Find where the given text appears and provide that cell's center as (x, y) coordinate. 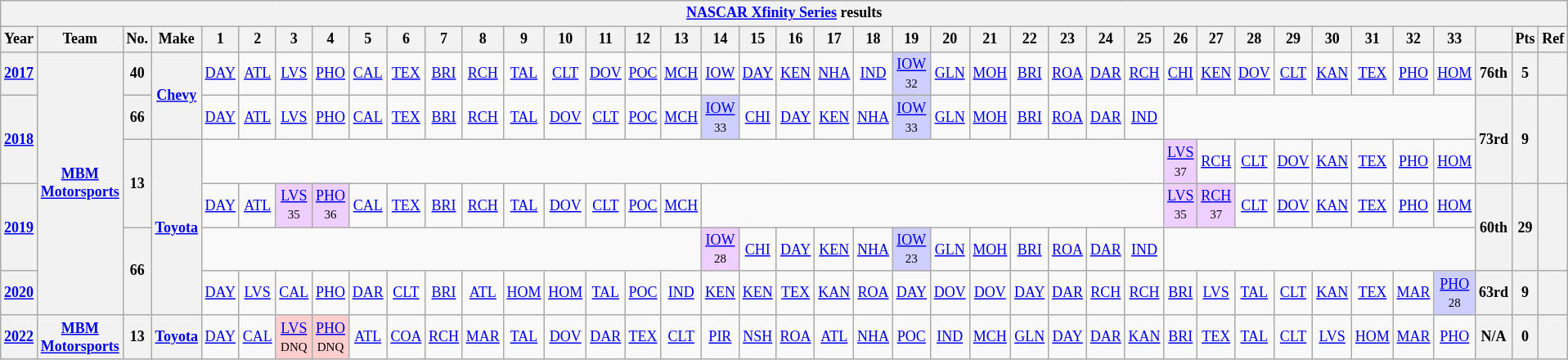
2017 (20, 74)
21 (990, 39)
31 (1373, 39)
6 (406, 39)
19 (911, 39)
IOW23 (911, 250)
Ref (1553, 39)
IOW (721, 74)
30 (1332, 39)
10 (566, 39)
63rd (1494, 293)
Year (20, 39)
Make (177, 39)
2018 (20, 139)
N/A (1494, 337)
2020 (20, 293)
Team (80, 39)
Pts (1525, 39)
33 (1454, 39)
2019 (20, 227)
8 (483, 39)
25 (1144, 39)
76th (1494, 74)
PHO28 (1454, 293)
73rd (1494, 139)
15 (757, 39)
23 (1068, 39)
22 (1030, 39)
IOW28 (721, 250)
12 (643, 39)
17 (834, 39)
60th (1494, 227)
24 (1106, 39)
PHODNQ (330, 337)
NASCAR Xfinity Series results (784, 13)
LVSDNQ (294, 337)
28 (1255, 39)
NSH (757, 337)
PIR (721, 337)
0 (1525, 337)
27 (1216, 39)
16 (795, 39)
18 (874, 39)
3 (294, 39)
14 (721, 39)
IOW32 (911, 74)
RCH37 (1216, 205)
2 (257, 39)
1 (220, 39)
32 (1413, 39)
LVS37 (1181, 161)
2022 (20, 337)
COA (406, 337)
Chevy (177, 95)
40 (137, 74)
PHO36 (330, 205)
7 (444, 39)
11 (606, 39)
4 (330, 39)
No. (137, 39)
26 (1181, 39)
20 (950, 39)
